Locate the cell with the specified text and output its (x, y) center coordinate. 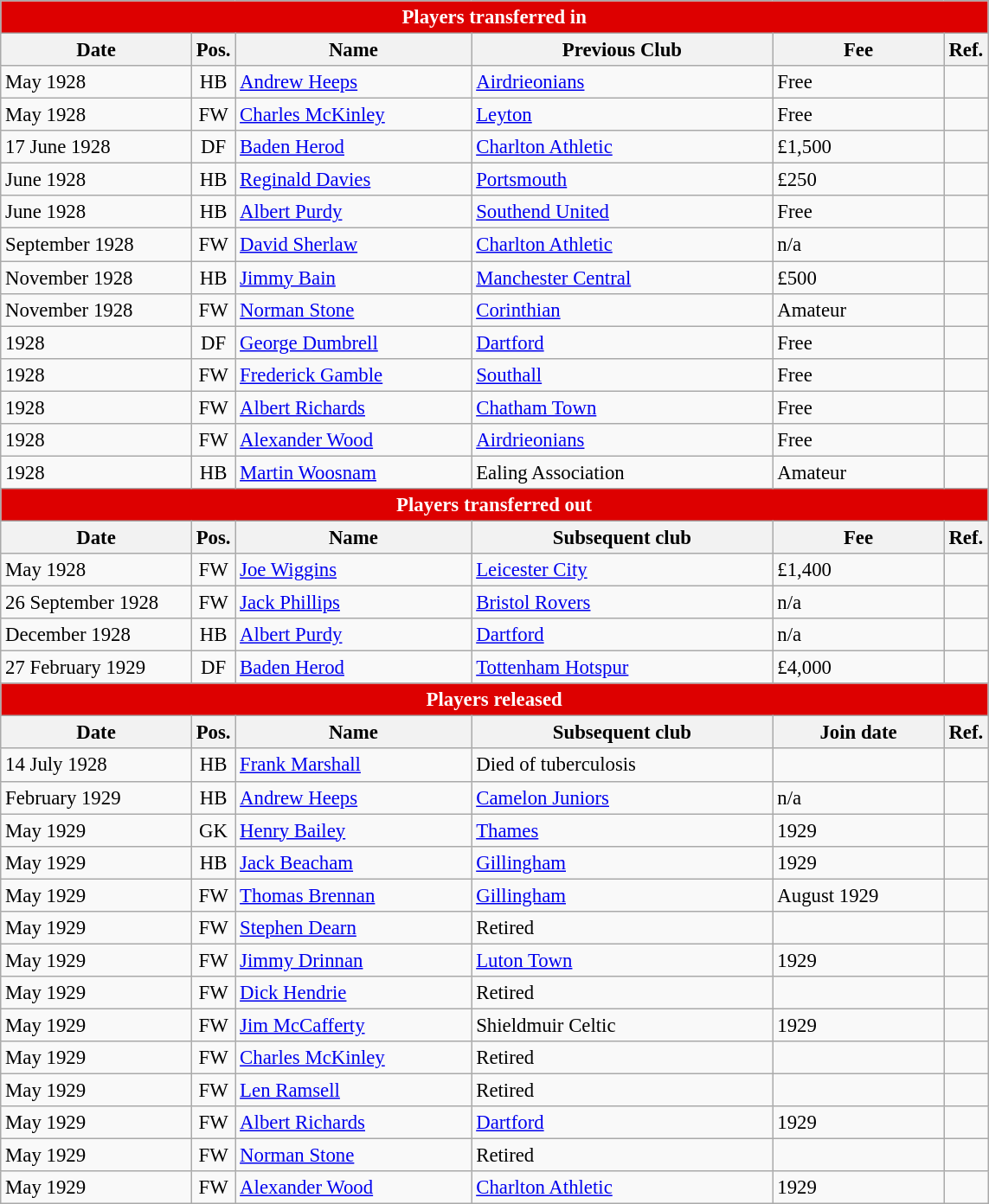
Frank Marshall (353, 765)
27 February 1929 (97, 668)
Leyton (622, 115)
26 September 1928 (97, 603)
August 1929 (858, 895)
Portsmouth (622, 180)
Died of tuberculosis (622, 765)
Luton Town (622, 960)
Shieldmuir Celtic (622, 1025)
Joe Wiggins (353, 570)
September 1928 (97, 245)
George Dumbrell (353, 343)
Jack Beacham (353, 862)
17 June 1928 (97, 147)
Bristol Rovers (622, 603)
Reginald Davies (353, 180)
Players transferred out (495, 505)
Tottenham Hotspur (622, 668)
Thames (622, 830)
Stephen Dearn (353, 928)
Leicester City (622, 570)
Players released (495, 700)
Southall (622, 375)
Chatham Town (622, 407)
Len Ramsell (353, 1091)
Corinthian (622, 310)
Previous Club (622, 50)
Dick Hendrie (353, 993)
14 July 1928 (97, 765)
December 1928 (97, 635)
Frederick Gamble (353, 375)
Southend United (622, 212)
Jimmy Drinnan (353, 960)
Jack Phillips (353, 603)
Henry Bailey (353, 830)
Jim McCafferty (353, 1025)
£1,400 (858, 570)
David Sherlaw (353, 245)
Players transferred in (495, 17)
£250 (858, 180)
February 1929 (97, 797)
Join date (858, 733)
GK (213, 830)
Jimmy Bain (353, 278)
Camelon Juniors (622, 797)
Manchester Central (622, 278)
£500 (858, 278)
£1,500 (858, 147)
Ealing Association (622, 472)
Martin Woosnam (353, 472)
£4,000 (858, 668)
Thomas Brennan (353, 895)
